Output the (X, Y) coordinate of the center of the cell containing the given text.  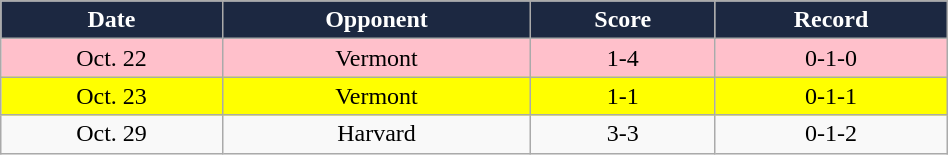
3-3 (623, 134)
0-1-0 (831, 58)
1-1 (623, 96)
0-1-2 (831, 134)
1-4 (623, 58)
Oct. 23 (112, 96)
Oct. 22 (112, 58)
Score (623, 20)
Date (112, 20)
Record (831, 20)
Harvard (376, 134)
0-1-1 (831, 96)
Oct. 29 (112, 134)
Opponent (376, 20)
